Determine the (X, Y) coordinate at the center of the cell enclosing the given text.  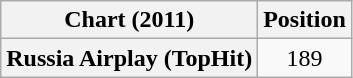
Position (305, 20)
Russia Airplay (TopHit) (130, 58)
Chart (2011) (130, 20)
189 (305, 58)
